Return (X, Y) of the center of cell containing provided text 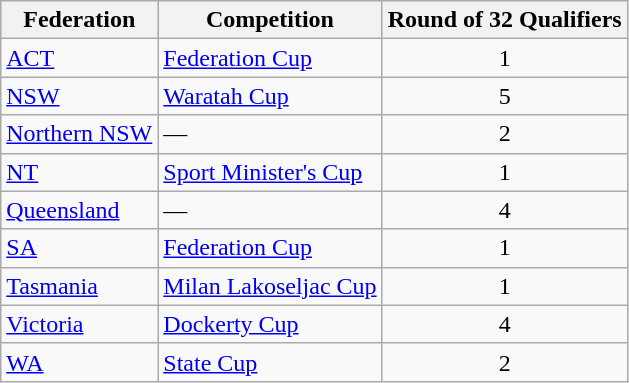
Dockerty Cup (270, 324)
SA (80, 248)
WA (80, 362)
Northern NSW (80, 134)
5 (504, 96)
Milan Lakoseljac Cup (270, 286)
Competition (270, 20)
Victoria (80, 324)
Waratah Cup (270, 96)
State Cup (270, 362)
Queensland (80, 210)
Round of 32 Qualifiers (504, 20)
ACT (80, 58)
NT (80, 172)
NSW (80, 96)
Tasmania (80, 286)
Sport Minister's Cup (270, 172)
Federation (80, 20)
